Return the (X, Y) coordinate for the center point of the cell that contains the specified text.  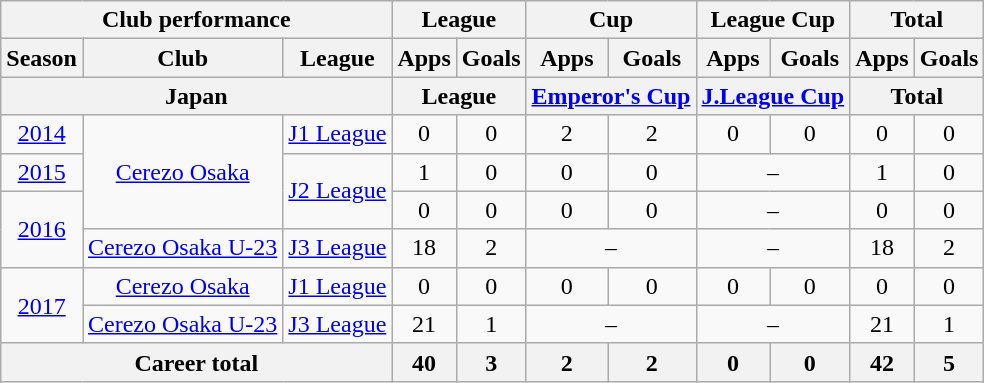
2014 (42, 134)
2017 (42, 305)
Emperor's Cup (611, 96)
2016 (42, 229)
Career total (196, 362)
2015 (42, 172)
Season (42, 58)
Cup (611, 20)
League Cup (773, 20)
Club performance (196, 20)
40 (424, 362)
42 (882, 362)
J.League Cup (773, 96)
Japan (196, 96)
J2 League (338, 191)
Club (182, 58)
5 (949, 362)
3 (491, 362)
